Return (x, y) of the center of cell containing provided text 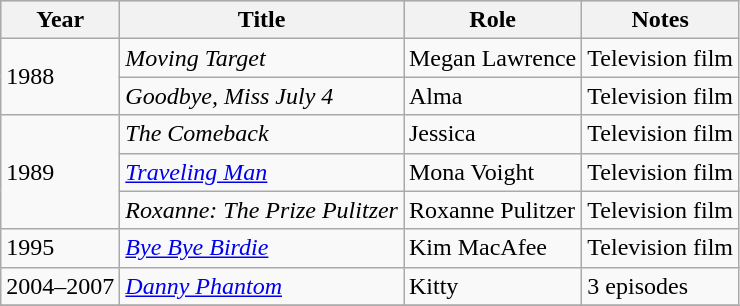
Megan Lawrence (493, 58)
Role (493, 20)
3 episodes (660, 286)
Kitty (493, 286)
1988 (60, 77)
Bye Bye Birdie (262, 248)
1995 (60, 248)
Traveling Man (262, 172)
Goodbye, Miss July 4 (262, 96)
1989 (60, 172)
Danny Phantom (262, 286)
2004–2007 (60, 286)
Moving Target (262, 58)
Roxanne Pulitzer (493, 210)
Alma (493, 96)
The Comeback (262, 134)
Year (60, 20)
Mona Voight (493, 172)
Roxanne: The Prize Pulitzer (262, 210)
Jessica (493, 134)
Title (262, 20)
Notes (660, 20)
Kim MacAfee (493, 248)
